Identify which cell holds the provided text, then report its [x, y] central coordinate. 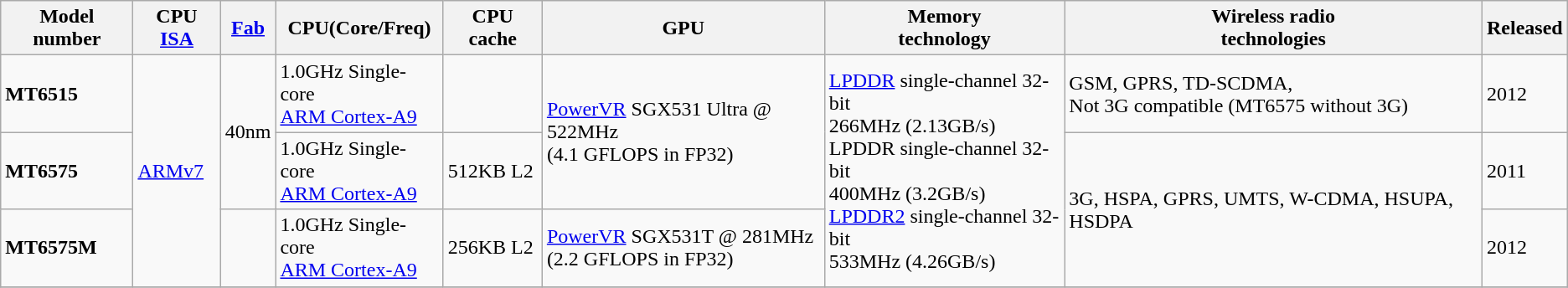
3G, HSPA, GPRS, UMTS, W-CDMA, HSUPA, HSDPA [1273, 209]
Memory technology [945, 28]
CPU ISA [177, 28]
2011 [1524, 171]
Fab [248, 28]
MT6515 [67, 94]
Released [1524, 28]
LPDDR single-channel 32-bit266MHz (2.13GB/s)LPDDR single-channel 32-bit400MHz (3.2GB/s)LPDDR2 single-channel 32-bit533MHz (4.26GB/s) [945, 171]
MT6575M [67, 248]
40nm [248, 132]
CPU cache [493, 28]
GSM, GPRS, TD-SCDMA, Not 3G compatible (MT6575 without 3G) [1273, 94]
512KB L2 [493, 171]
ARMv7 [177, 171]
MT6575 [67, 171]
Wireless radio technologies [1273, 28]
256KB L2 [493, 248]
Model number [67, 28]
GPU [683, 28]
CPU(Core/Freq) [359, 28]
PowerVR SGX531 Ultra @ 522MHz(4.1 GFLOPS in FP32) [683, 132]
PowerVR SGX531T @ 281MHz(2.2 GFLOPS in FP32) [683, 248]
